Return (x, y) of the center of cell containing provided text 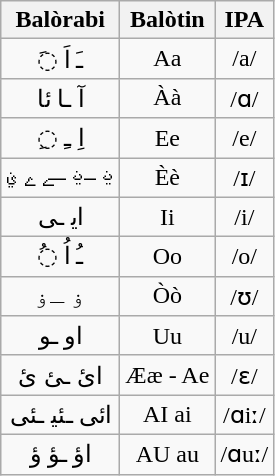
AU au (168, 454)
ۏ ـۏ (60, 296)
/ʊ/ (244, 296)
Balòtin (168, 20)
آ ـا ئا (60, 98)
/ɑuː/ (244, 454)
Uu (168, 336)
/ɑiː/ (244, 415)
Òò (168, 296)
/e/ (244, 138)
/ɛ/ (244, 375)
/u/ (244, 336)
ݔ‍ ـݔ‍ ـے ے ࢩ (60, 178)
Aa (168, 59)
◌َ ـَ اَ (60, 59)
ای‍ ـی (60, 217)
Ii (168, 217)
Àà (168, 98)
/ɑ/ (244, 98)
Èè (168, 178)
اؤ ـؤ ؤ (60, 454)
/a/ (244, 59)
او ـو (60, 336)
Ææ - Ae (168, 375)
/i/ (244, 217)
IPA (244, 20)
Ee (168, 138)
◌ُ ـُ اُ (60, 257)
ائ ـئ ئ (60, 375)
ائی ـئی‍ ـئی (60, 415)
AI ai (168, 415)
◌ِ اِ ـِ (60, 138)
/o/ (244, 257)
Balòrabi (60, 20)
/ɪ/ (244, 178)
Oo (168, 257)
